Return [x, y] of the center of cell containing provided text 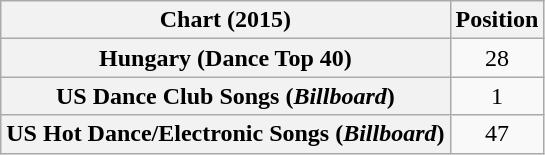
Chart (2015) [226, 20]
US Hot Dance/Electronic Songs (Billboard) [226, 134]
28 [497, 58]
47 [497, 134]
US Dance Club Songs (Billboard) [226, 96]
Position [497, 20]
Hungary (Dance Top 40) [226, 58]
1 [497, 96]
